Provide the (X, Y) coordinate of the cell's center where the given text is located.  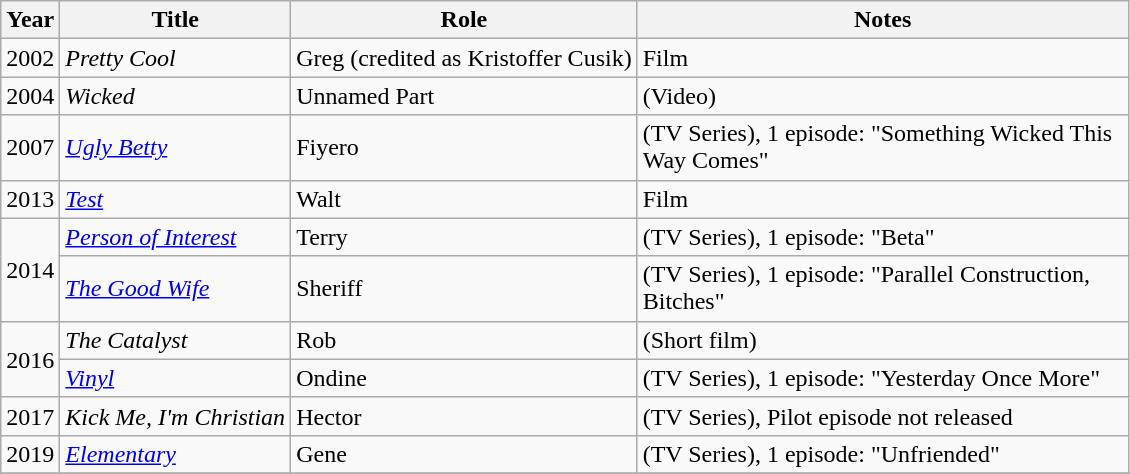
Fiyero (464, 148)
2002 (30, 58)
The Catalyst (176, 340)
Title (176, 20)
Elementary (176, 454)
2014 (30, 270)
(Short film) (882, 340)
Ugly Betty (176, 148)
Vinyl (176, 378)
Wicked (176, 96)
(TV Series), 1 episode: "Parallel Construction, Bitches" (882, 288)
2007 (30, 148)
2019 (30, 454)
Walt (464, 199)
Test (176, 199)
Person of Interest (176, 237)
Rob (464, 340)
Year (30, 20)
(TV Series), 1 episode: "Something Wicked This Way Comes" (882, 148)
Terry (464, 237)
2016 (30, 359)
Role (464, 20)
Notes (882, 20)
Pretty Cool (176, 58)
Ondine (464, 378)
Kick Me, I'm Christian (176, 416)
Sheriff (464, 288)
Hector (464, 416)
(TV Series), 1 episode: "Unfriended" (882, 454)
Unnamed Part (464, 96)
2004 (30, 96)
2013 (30, 199)
Gene (464, 454)
(TV Series), 1 episode: "Yesterday Once More" (882, 378)
The Good Wife (176, 288)
2017 (30, 416)
(TV Series), Pilot episode not released (882, 416)
Greg (credited as Kristoffer Cusik) (464, 58)
(Video) (882, 96)
(TV Series), 1 episode: "Beta" (882, 237)
